Provide the (X, Y) coordinate of the cell's center where the given text is located.  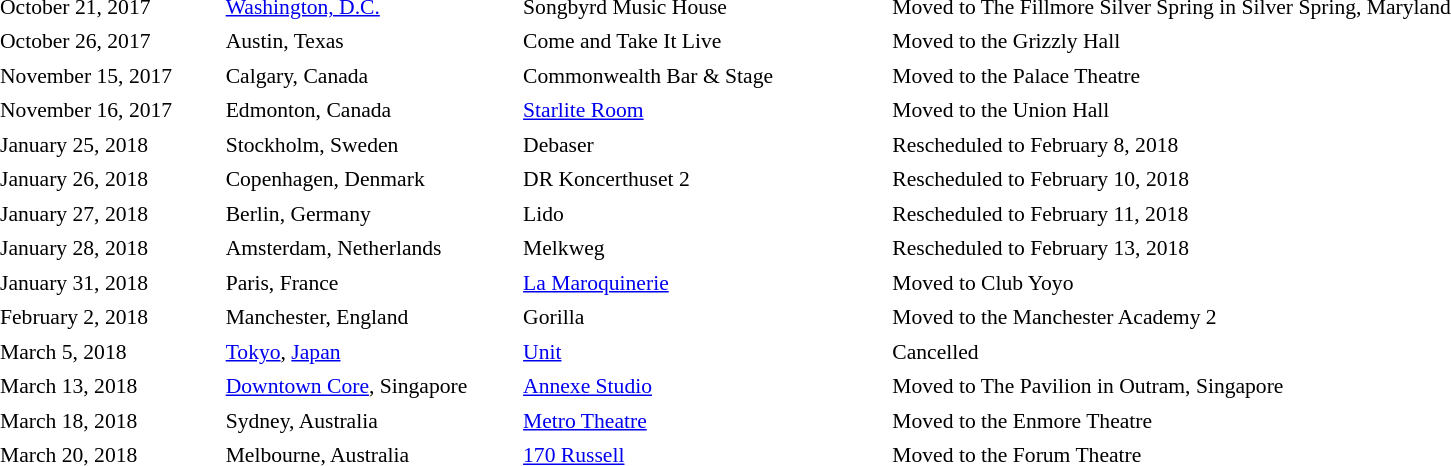
Gorilla (703, 318)
Tokyo, Japan (370, 352)
Commonwealth Bar & Stage (703, 76)
Manchester, England (370, 318)
Annexe Studio (703, 386)
Melkweg (703, 248)
La Maroquinerie (703, 283)
Sydney, Australia (370, 421)
Austin, Texas (370, 42)
Calgary, Canada (370, 76)
Downtown Core, Singapore (370, 386)
Stockholm, Sweden (370, 145)
Copenhagen, Denmark (370, 180)
Berlin, Germany (370, 214)
Starlite Room (703, 110)
Amsterdam, Netherlands (370, 248)
Lido (703, 214)
Paris, France (370, 283)
Come and Take It Live (703, 42)
Metro Theatre (703, 421)
Unit (703, 352)
DR Koncerthuset 2 (703, 180)
Debaser (703, 145)
Edmonton, Canada (370, 110)
